Output the (X, Y) coordinate of the center of the cell containing the given text.  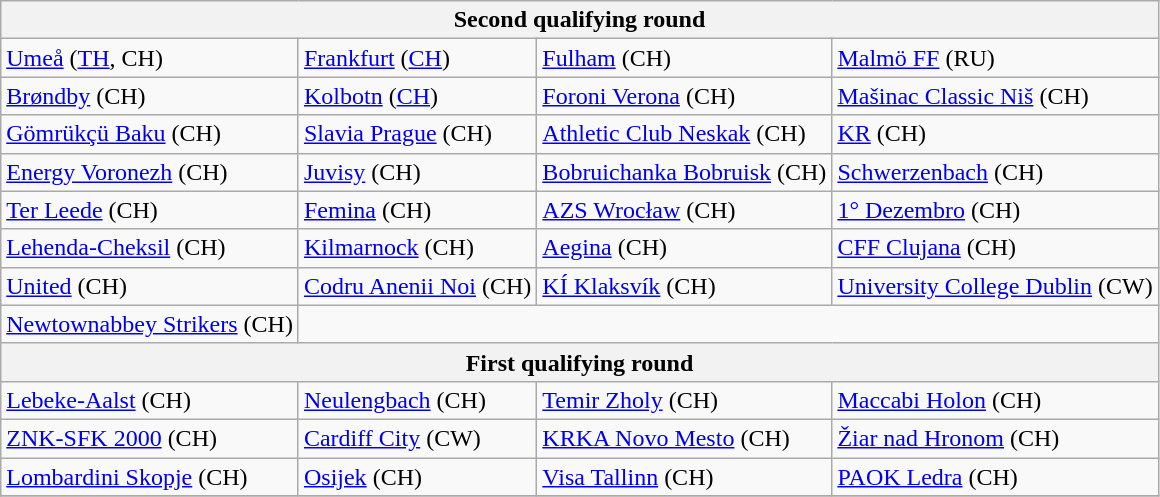
KRKA Novo Mesto (CH) (684, 438)
Lombardini Skopje (CH) (150, 477)
Frankfurt (CH) (417, 58)
Second qualifying round (580, 20)
Aegina (CH) (684, 248)
Energy Voronezh (CH) (150, 172)
Brøndby (CH) (150, 96)
Bobruichanka Bobruisk (CH) (684, 172)
Žiar nad Hronom (CH) (995, 438)
Athletic Club Neskak (CH) (684, 134)
AZS Wrocław (CH) (684, 210)
Umeå (TH, CH) (150, 58)
Codru Anenii Noi (CH) (417, 286)
Slavia Prague (CH) (417, 134)
KR (CH) (995, 134)
Maccabi Holon (CH) (995, 400)
Kilmarnock (CH) (417, 248)
Lehenda-Cheksil (CH) (150, 248)
Temir Zholy (CH) (684, 400)
Kolbotn (CH) (417, 96)
First qualifying round (580, 362)
Cardiff City (CW) (417, 438)
1° Dezembro (CH) (995, 210)
ZNK-SFK 2000 (CH) (150, 438)
Mašinac Classic Niš (CH) (995, 96)
Visa Tallinn (CH) (684, 477)
Schwerzenbach (CH) (995, 172)
United (CH) (150, 286)
KÍ Klaksvík (CH) (684, 286)
PAOK Ledra (CH) (995, 477)
Femina (CH) (417, 210)
Lebeke-Aalst (CH) (150, 400)
Foroni Verona (CH) (684, 96)
Neulengbach (CH) (417, 400)
Juvisy (CH) (417, 172)
CFF Clujana (CH) (995, 248)
Malmö FF (RU) (995, 58)
Fulham (CH) (684, 58)
Osijek (CH) (417, 477)
University College Dublin (CW) (995, 286)
Newtownabbey Strikers (CH) (150, 324)
Ter Leede (CH) (150, 210)
Gömrükçü Baku (CH) (150, 134)
